Locate the cell with the specified text and output its (X, Y) center coordinate. 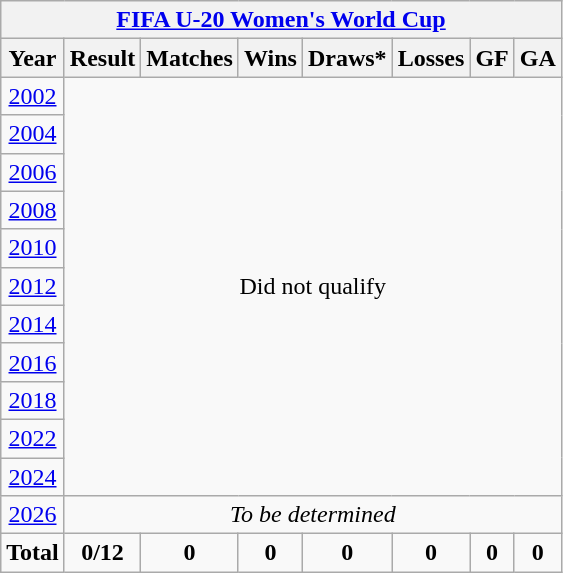
GF (492, 58)
Year (33, 58)
0/12 (102, 553)
2002 (33, 96)
2016 (33, 362)
Losses (431, 58)
Wins (270, 58)
2008 (33, 210)
2014 (33, 324)
2004 (33, 134)
Total (33, 553)
Result (102, 58)
2026 (33, 515)
2012 (33, 286)
To be determined (312, 515)
FIFA U-20 Women's World Cup (282, 20)
Matches (190, 58)
2024 (33, 477)
GA (538, 58)
2010 (33, 248)
Did not qualify (312, 286)
2006 (33, 172)
Draws* (347, 58)
2022 (33, 438)
2018 (33, 400)
